Capture the cell that displays the provided text and extract its [X, Y] central coordinate. 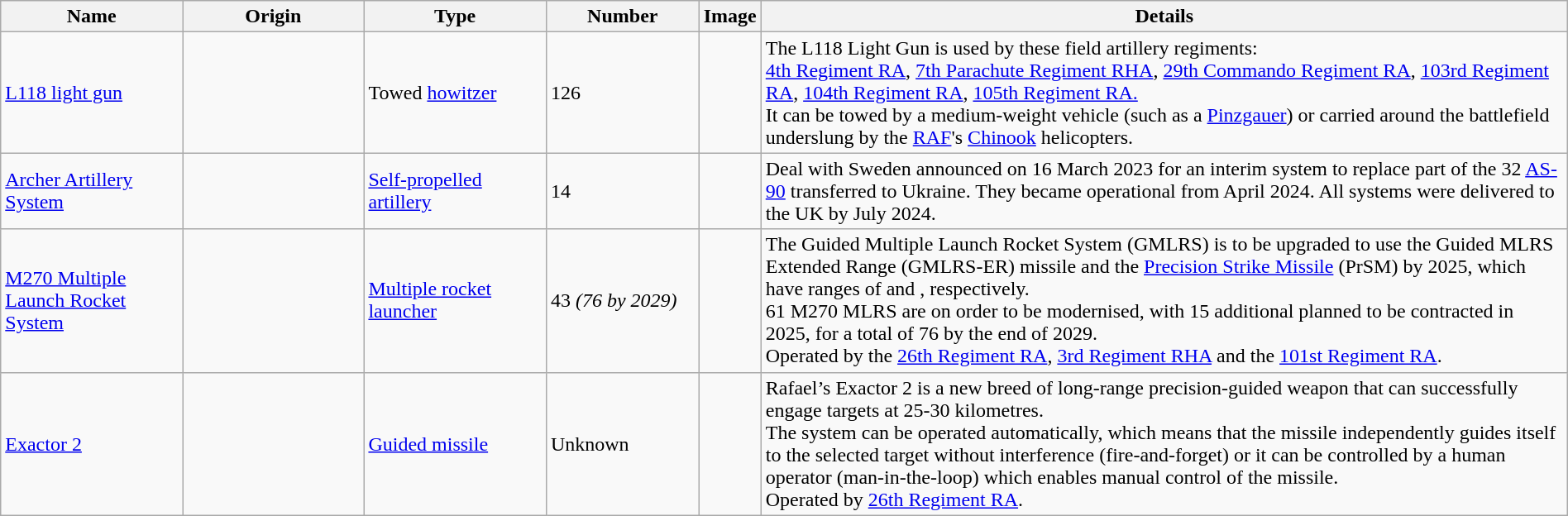
M270 Multiple Launch Rocket System [92, 301]
14 [622, 191]
Number [622, 17]
Exactor 2 [92, 443]
Towed howitzer [455, 93]
Archer Artillery System [92, 191]
Guided missile [455, 443]
Multiple rocket launcher [455, 301]
L118 light gun [92, 93]
126 [622, 93]
Name [92, 17]
Unknown [622, 443]
Image [729, 17]
Type [455, 17]
Self-propelled artillery [455, 191]
Details [1164, 17]
43 (76 by 2029) [622, 301]
Origin [273, 17]
